Return [x, y] of the center of cell containing provided text 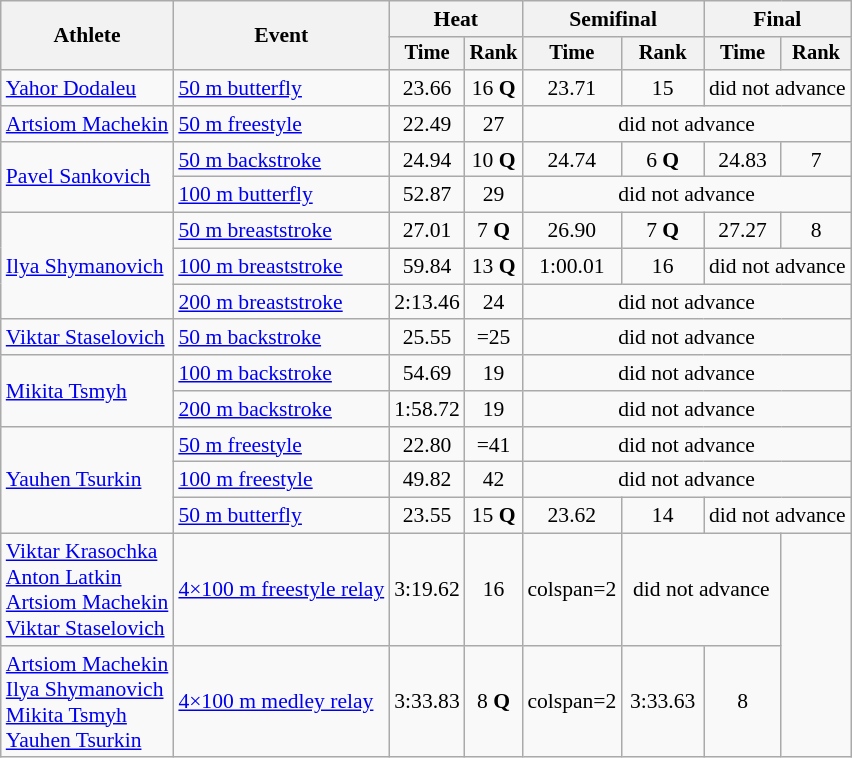
4×100 m medley relay [281, 702]
24.83 [742, 160]
27 [494, 124]
Mikita Tsmyh [88, 390]
Artsiom Machekin [88, 124]
59.84 [426, 267]
52.87 [426, 195]
27.27 [742, 231]
50 m breaststroke [281, 231]
Yahor Dodaleu [88, 88]
24 [494, 302]
Pavel Sankovich [88, 178]
Yauhen Tsurkin [88, 480]
24.74 [572, 160]
15 [662, 88]
10 Q [494, 160]
3:33.63 [662, 702]
15 Q [494, 516]
100 m breaststroke [281, 267]
23.66 [426, 88]
=41 [494, 445]
29 [494, 195]
13 Q [494, 267]
200 m backstroke [281, 409]
100 m butterfly [281, 195]
Event [281, 36]
26.90 [572, 231]
Artsiom MachekinIlya ShymanovichMikita TsmyhYauhen Tsurkin [88, 702]
24.94 [426, 160]
42 [494, 480]
3:33.83 [426, 702]
49.82 [426, 480]
1:00.01 [572, 267]
27.01 [426, 231]
1:58.72 [426, 409]
100 m freestyle [281, 480]
Viktar KrasochkaAnton LatkinArtsiom MachekinViktar Staselovich [88, 590]
100 m backstroke [281, 373]
23.62 [572, 516]
Final [778, 19]
54.69 [426, 373]
14 [662, 516]
22.49 [426, 124]
Semifinal [613, 19]
=25 [494, 338]
16 Q [494, 88]
3:19.62 [426, 590]
23.55 [426, 516]
Viktar Staselovich [88, 338]
8 Q [494, 702]
22.80 [426, 445]
7 [816, 160]
Athlete [88, 36]
6 Q [662, 160]
Heat [456, 19]
Ilya Shymanovich [88, 266]
25.55 [426, 338]
4×100 m freestyle relay [281, 590]
200 m breaststroke [281, 302]
23.71 [572, 88]
2:13.46 [426, 302]
